For the text-containing cell, return its midpoint in [X, Y] coordinate format. 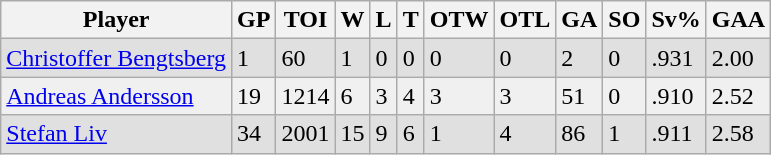
2.52 [738, 96]
Christoffer Bengtsberg [116, 58]
2.58 [738, 134]
Andreas Andersson [116, 96]
T [410, 20]
2 [580, 58]
9 [384, 134]
19 [254, 96]
TOI [306, 20]
GAA [738, 20]
.931 [676, 58]
1214 [306, 96]
.910 [676, 96]
GA [580, 20]
2.00 [738, 58]
51 [580, 96]
Player [116, 20]
86 [580, 134]
15 [352, 134]
GP [254, 20]
2001 [306, 134]
60 [306, 58]
34 [254, 134]
L [384, 20]
OTW [459, 20]
Stefan Liv [116, 134]
.911 [676, 134]
OTL [525, 20]
W [352, 20]
SO [624, 20]
Sv% [676, 20]
